Find where the given text appears and provide that cell's center as (X, Y) coordinate. 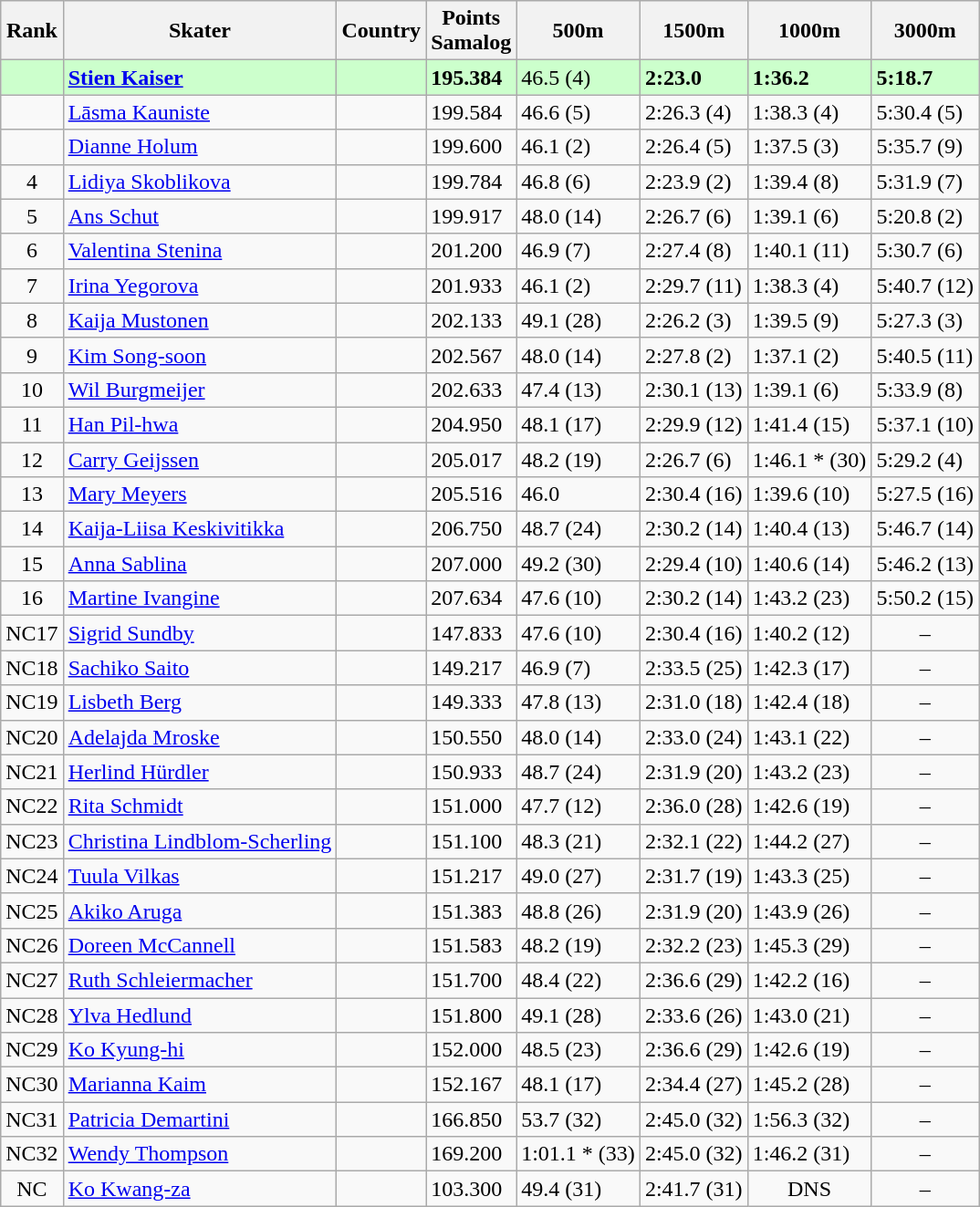
1:41.4 (15) (809, 424)
DNS (809, 1189)
2:34.4 (27) (693, 1085)
Kaija Mustonen (200, 320)
Lāsma Kauniste (200, 112)
500m (579, 31)
2:29.7 (11) (693, 286)
10 (32, 390)
NC24 (32, 876)
Tuula Vilkas (200, 876)
Wil Burgmeijer (200, 390)
4 (32, 182)
1:36.2 (809, 78)
201.200 (471, 251)
5:50.2 (15) (925, 598)
1500m (693, 31)
1:46.2 (31) (809, 1154)
5:33.9 (8) (925, 390)
1:40.2 (12) (809, 633)
Wendy Thompson (200, 1154)
NC32 (32, 1154)
1:45.2 (28) (809, 1085)
5:27.5 (16) (925, 494)
169.200 (471, 1154)
1:40.4 (13) (809, 529)
204.950 (471, 424)
48.5 (23) (579, 1050)
5 (32, 216)
2:29.9 (12) (693, 424)
1:39.5 (9) (809, 320)
1:43.0 (21) (809, 1015)
201.933 (471, 286)
1:42.2 (16) (809, 980)
2:30.1 (13) (693, 390)
151.800 (471, 1015)
5:40.7 (12) (925, 286)
Christina Lindblom-Scherling (200, 841)
NC29 (32, 1050)
1:39.6 (10) (809, 494)
3000m (925, 31)
Skater (200, 31)
Kim Song-soon (200, 355)
49.0 (27) (579, 876)
5:29.2 (4) (925, 459)
47.7 (12) (579, 806)
2:33.0 (24) (693, 737)
199.917 (471, 216)
Herlind Hürdler (200, 772)
Adelajda Mroske (200, 737)
202.567 (471, 355)
1:43.3 (25) (809, 876)
NC21 (32, 772)
5:18.7 (925, 78)
Marianna Kaim (200, 1085)
2:36.0 (28) (693, 806)
Rank (32, 31)
5:30.7 (6) (925, 251)
1:42.3 (17) (809, 668)
5:27.3 (3) (925, 320)
9 (32, 355)
Han Pil-hwa (200, 424)
Carry Geijssen (200, 459)
Doreen McCannell (200, 945)
Country (381, 31)
12 (32, 459)
151.217 (471, 876)
2:23.0 (693, 78)
151.383 (471, 910)
199.784 (471, 182)
5:30.4 (5) (925, 112)
1:46.1 * (30) (809, 459)
NC23 (32, 841)
2:26.4 (5) (693, 147)
11 (32, 424)
Points Samalog (471, 31)
Lidiya Skoblikova (200, 182)
Martine Ivangine (200, 598)
47.8 (13) (579, 702)
46.8 (6) (579, 182)
2:27.4 (8) (693, 251)
Valentina Stenina (200, 251)
NC20 (32, 737)
2:23.9 (2) (693, 182)
Dianne Holum (200, 147)
NC25 (32, 910)
5:46.7 (14) (925, 529)
147.833 (471, 633)
Rita Schmidt (200, 806)
NC28 (32, 1015)
2:31.0 (18) (693, 702)
NC19 (32, 702)
151.000 (471, 806)
NC18 (32, 668)
Ruth Schleiermacher (200, 980)
202.133 (471, 320)
150.933 (471, 772)
2:33.5 (25) (693, 668)
15 (32, 564)
Stien Kaiser (200, 78)
NC17 (32, 633)
1:39.4 (8) (809, 182)
Kaija-Liisa Keskivitikka (200, 529)
2:29.4 (10) (693, 564)
2:32.1 (22) (693, 841)
47.4 (13) (579, 390)
48.3 (21) (579, 841)
13 (32, 494)
46.5 (4) (579, 78)
205.017 (471, 459)
Ko Kwang-za (200, 1189)
2:41.7 (31) (693, 1189)
1:40.1 (11) (809, 251)
206.750 (471, 529)
NC (32, 1189)
151.583 (471, 945)
Irina Yegorova (200, 286)
1:43.1 (22) (809, 737)
5:31.9 (7) (925, 182)
14 (32, 529)
199.600 (471, 147)
46.0 (579, 494)
1000m (809, 31)
1:40.6 (14) (809, 564)
5:46.2 (13) (925, 564)
5:20.8 (2) (925, 216)
Ylva Hedlund (200, 1015)
1:44.2 (27) (809, 841)
2:26.2 (3) (693, 320)
6 (32, 251)
199.584 (471, 112)
5:37.1 (10) (925, 424)
NC27 (32, 980)
NC30 (32, 1085)
2:32.2 (23) (693, 945)
152.000 (471, 1050)
1:37.5 (3) (809, 147)
8 (32, 320)
16 (32, 598)
Akiko Aruga (200, 910)
48.4 (22) (579, 980)
49.2 (30) (579, 564)
151.100 (471, 841)
49.4 (31) (579, 1189)
Ans Schut (200, 216)
1:37.1 (2) (809, 355)
1:43.9 (26) (809, 910)
207.634 (471, 598)
Lisbeth Berg (200, 702)
205.516 (471, 494)
103.300 (471, 1189)
149.217 (471, 668)
NC31 (32, 1119)
1:45.3 (29) (809, 945)
53.7 (32) (579, 1119)
5:40.5 (11) (925, 355)
46.6 (5) (579, 112)
152.167 (471, 1085)
2:31.7 (19) (693, 876)
5:35.7 (9) (925, 147)
Sachiko Saito (200, 668)
7 (32, 286)
Mary Meyers (200, 494)
151.700 (471, 980)
NC26 (32, 945)
150.550 (471, 737)
Anna Sablina (200, 564)
48.8 (26) (579, 910)
1:01.1 * (33) (579, 1154)
1:42.4 (18) (809, 702)
Ko Kyung-hi (200, 1050)
NC22 (32, 806)
2:27.8 (2) (693, 355)
1:56.3 (32) (809, 1119)
207.000 (471, 564)
Patricia Demartini (200, 1119)
202.633 (471, 390)
195.384 (471, 78)
2:26.3 (4) (693, 112)
Sigrid Sundby (200, 633)
2:33.6 (26) (693, 1015)
149.333 (471, 702)
166.850 (471, 1119)
